Search for the cell housing the specified text and yield its [x, y] center coordinate. 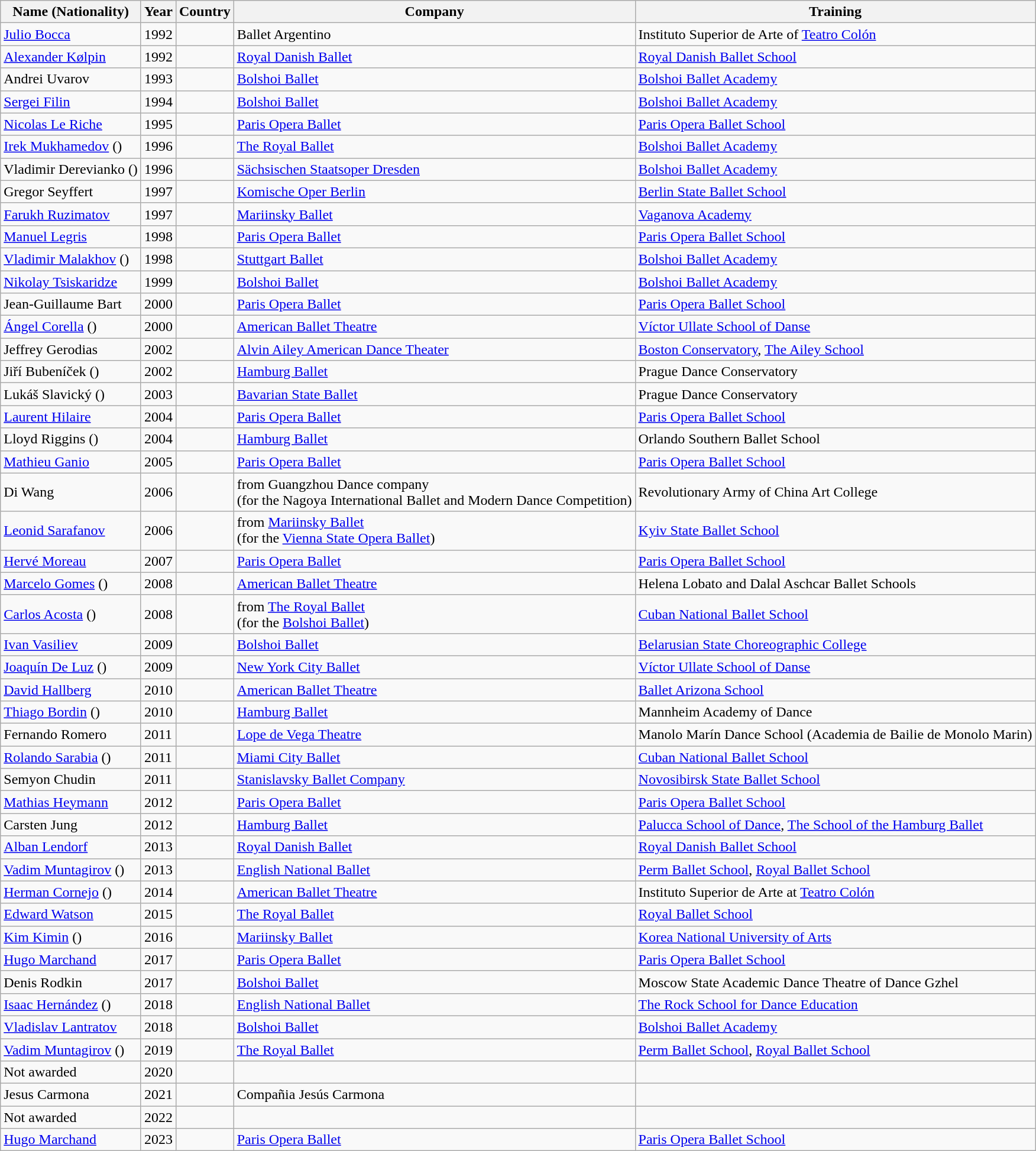
from The Royal Ballet (for the Bolshoi Ballet) [434, 614]
Nikolay Tsiskaridze [71, 282]
2016 [158, 937]
Carlos Acosta () [71, 614]
1994 [158, 102]
Mathieu Ganio [71, 462]
Belarusian State Choreographic College [835, 644]
Lukáš Slavický () [71, 394]
Laurent Hilaire [71, 417]
Fernando Romero [71, 735]
Nicolas Le Riche [71, 124]
Year [158, 12]
Edward Watson [71, 915]
Revolutionary Army of China Art College [835, 492]
Stuttgart Ballet [434, 259]
Vladislav Lantratov [71, 1027]
Thiago Bordin () [71, 712]
Isaac Hernández () [71, 1004]
2007 [158, 561]
Name (Nationality) [71, 12]
Rolando Sarabia () [71, 757]
2014 [158, 892]
Sächsischen Staatsoper Dresden [434, 169]
Berlin State Ballet School [835, 192]
Bavarian State Ballet [434, 394]
Jiří Bubeníček () [71, 372]
Kyiv State Ballet School [835, 531]
1993 [158, 79]
Leonid Sarafanov [71, 531]
New York City Ballet [434, 667]
Moscow State Academic Dance Theatre of Dance Gzhel [835, 982]
Instituto Superior de Arte at Teatro Colón [835, 892]
Hervé Moreau [71, 561]
2003 [158, 394]
Training [835, 12]
from Mariinsky Ballet (for the Vienna State Opera Ballet) [434, 531]
Instituto Superior de Arte of Teatro Colón [835, 34]
2020 [158, 1072]
Joaquín De Luz () [71, 667]
Manolo Marín Dance School (Academia de Bailie de Monolo Marin) [835, 735]
The Rock School for Dance Education [835, 1004]
Irek Mukhamedov () [71, 147]
Di Wang [71, 492]
Palucca School of Dance, The School of the Hamburg Ballet [835, 825]
2015 [158, 915]
2022 [158, 1117]
Vladimir Malakhov () [71, 259]
Royal Ballet School [835, 915]
Kim Kimin () [71, 937]
Julio Bocca [71, 34]
Boston Conservatory, The Ailey School [835, 349]
Novosibirsk State Ballet School [835, 780]
Andrei Uvarov [71, 79]
2021 [158, 1095]
Semyon Chudin [71, 780]
Ángel Corella () [71, 327]
2005 [158, 462]
Gregor Seyffert [71, 192]
Stanislavsky Ballet Company [434, 780]
Vladimir Derevianko () [71, 169]
2019 [158, 1049]
Herman Cornejo () [71, 892]
David Hallberg [71, 690]
Korea National University of Arts [835, 937]
Denis Rodkin [71, 982]
Ballet Arizona School [835, 690]
Carsten Jung [71, 825]
1995 [158, 124]
from Guangzhou Dance company (for the Nagoya International Ballet and Modern Dance Competition) [434, 492]
Orlando Southern Ballet School [835, 439]
Compañia Jesús Carmona [434, 1095]
Vaganova Academy [835, 214]
Miami City Ballet [434, 757]
Marcelo Gomes () [71, 583]
Alvin Ailey American Dance Theater [434, 349]
Company [434, 12]
Manuel Legris [71, 236]
Jesus Carmona [71, 1095]
Lope de Vega Theatre [434, 735]
Jeffrey Gerodias [71, 349]
Farukh Ruzimatov [71, 214]
1999 [158, 282]
Country [205, 12]
Alban Lendorf [71, 847]
Ivan Vasiliev [71, 644]
Mannheim Academy of Dance [835, 712]
Komische Oper Berlin [434, 192]
Lloyd Riggins () [71, 439]
Alexander Kølpin [71, 57]
Ballet Argentino [434, 34]
Sergei Filin [71, 102]
2023 [158, 1140]
Helena Lobato and Dalal Aschcar Ballet Schools [835, 583]
Mathias Heymann [71, 802]
Jean-Guillaume Bart [71, 304]
